Find where the given text appears and provide that cell's center as [x, y] coordinate. 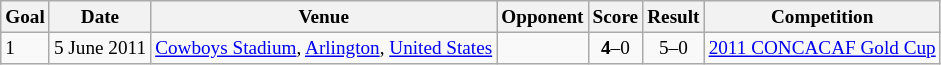
Goal [26, 17]
5 June 2011 [100, 48]
Venue [324, 17]
Cowboys Stadium, Arlington, United States [324, 48]
Score [616, 17]
Result [674, 17]
5–0 [674, 48]
1 [26, 48]
4–0 [616, 48]
Competition [822, 17]
2011 CONCACAF Gold Cup [822, 48]
Opponent [542, 17]
Date [100, 17]
